Output the [X, Y] coordinate of the center of the cell containing the given text.  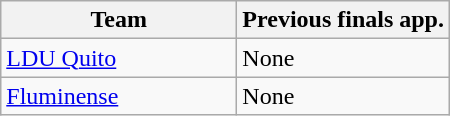
LDU Quito [119, 58]
Team [119, 20]
Fluminense [119, 96]
Previous finals app. [344, 20]
